Detect which cell encompasses the target text, then output its [X, Y] center coordinate. 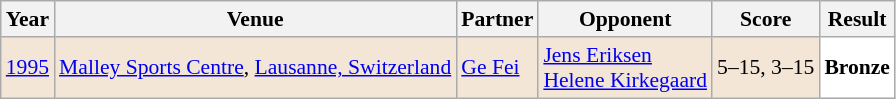
1995 [28, 68]
Year [28, 19]
Score [766, 19]
Bronze [857, 68]
Ge Fei [497, 68]
Malley Sports Centre, Lausanne, Switzerland [255, 68]
Result [857, 19]
Partner [497, 19]
Jens Eriksen Helene Kirkegaard [625, 68]
Venue [255, 19]
Opponent [625, 19]
5–15, 3–15 [766, 68]
